Return [x, y] of the center of cell containing provided text 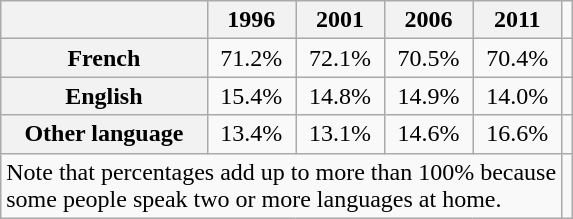
70.5% [428, 58]
14.0% [518, 96]
70.4% [518, 58]
15.4% [252, 96]
14.6% [428, 134]
72.1% [340, 58]
2006 [428, 20]
Other language [104, 134]
2011 [518, 20]
14.8% [340, 96]
16.6% [518, 134]
2001 [340, 20]
Note that percentages add up to more than 100% becausesome people speak two or more languages at home. [282, 186]
13.4% [252, 134]
14.9% [428, 96]
1996 [252, 20]
71.2% [252, 58]
French [104, 58]
English [104, 96]
13.1% [340, 134]
